Identify which cell holds the provided text, then report its [X, Y] central coordinate. 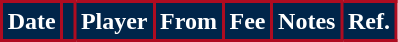
Date [32, 22]
Player [114, 22]
From [188, 22]
Notes [307, 22]
Ref. [370, 22]
Fee [248, 22]
